Scan for the cell matching the given text and deliver its (x, y) coordinate at center. 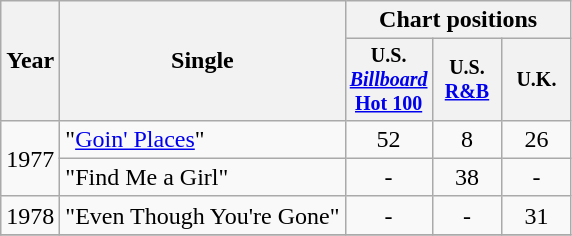
1978 (30, 215)
Chart positions (458, 20)
U.S. R&B (466, 80)
U.K. (536, 80)
26 (536, 139)
"Find Me a Girl" (202, 177)
"Even Though You're Gone" (202, 215)
1977 (30, 158)
Single (202, 61)
8 (466, 139)
"Goin' Places" (202, 139)
Year (30, 61)
U.S. Billboard Hot 100 (388, 80)
52 (388, 139)
31 (536, 215)
38 (466, 177)
